Detect which cell encompasses the target text, then output its (x, y) center coordinate. 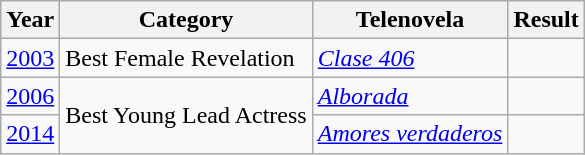
Best Young Lead Actress (186, 115)
Alborada (410, 96)
2006 (30, 96)
Telenovela (410, 20)
Category (186, 20)
Clase 406 (410, 58)
Amores verdaderos (410, 134)
Result (546, 20)
Best Female Revelation (186, 58)
2014 (30, 134)
2003 (30, 58)
Year (30, 20)
